Scan for the cell matching the given text and deliver its [x, y] coordinate at center. 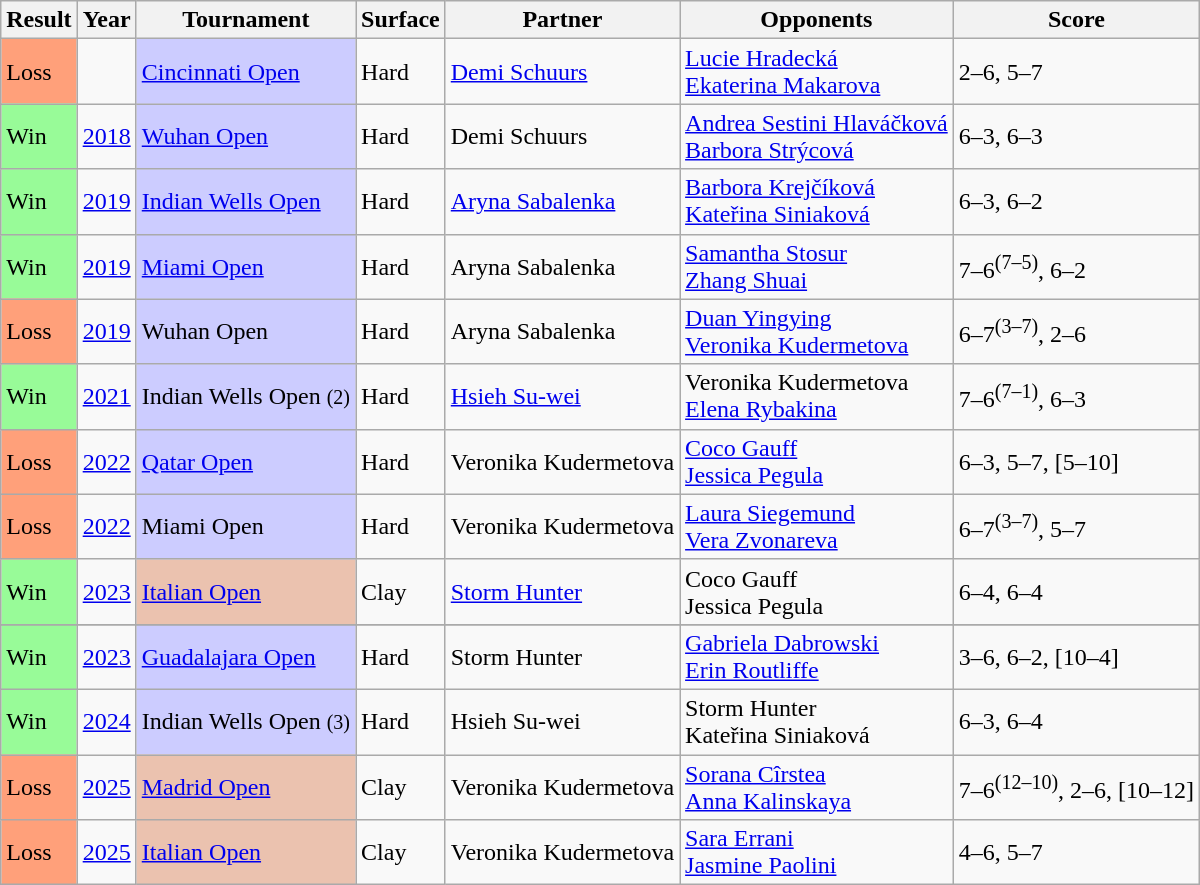
2018 [106, 136]
Andrea Sestini Hlaváčková Barbora Strýcová [817, 136]
Opponents [817, 20]
3–6, 6–2, [10–4] [1076, 656]
Madrid Open [246, 786]
Storm Hunter Kateřina Siniaková [817, 722]
Laura Siegemund Vera Zvonareva [817, 526]
6–4, 6–4 [1076, 592]
6–3, 6–4 [1076, 722]
7–6(7–5), 6–2 [1076, 266]
Indian Wells Open [246, 202]
Indian Wells Open (2) [246, 396]
6–7(3–7), 5–7 [1076, 526]
Samantha Stosur Zhang Shuai [817, 266]
Gabriela Dabrowski Erin Routliffe [817, 656]
6–3, 6–3 [1076, 136]
2024 [106, 722]
Veronika Kudermetova Elena Rybakina [817, 396]
2021 [106, 396]
6–3, 6–2 [1076, 202]
Lucie Hradecká Ekaterina Makarova [817, 72]
Score [1076, 20]
Qatar Open [246, 462]
2–6, 5–7 [1076, 72]
Guadalajara Open [246, 656]
6–7(3–7), 2–6 [1076, 332]
Tournament [246, 20]
4–6, 5–7 [1076, 852]
Partner [562, 20]
7–6(12–10), 2–6, [10–12] [1076, 786]
Duan Yingying Veronika Kudermetova [817, 332]
Cincinnati Open [246, 72]
Year [106, 20]
Sorana Cîrstea Anna Kalinskaya [817, 786]
Sara Errani Jasmine Paolini [817, 852]
Indian Wells Open (3) [246, 722]
Surface [401, 20]
6–3, 5–7, [5–10] [1076, 462]
Result [39, 20]
Barbora Krejčíková Kateřina Siniaková [817, 202]
7–6(7–1), 6–3 [1076, 396]
